Detect which cell encompasses the target text, then output its [x, y] center coordinate. 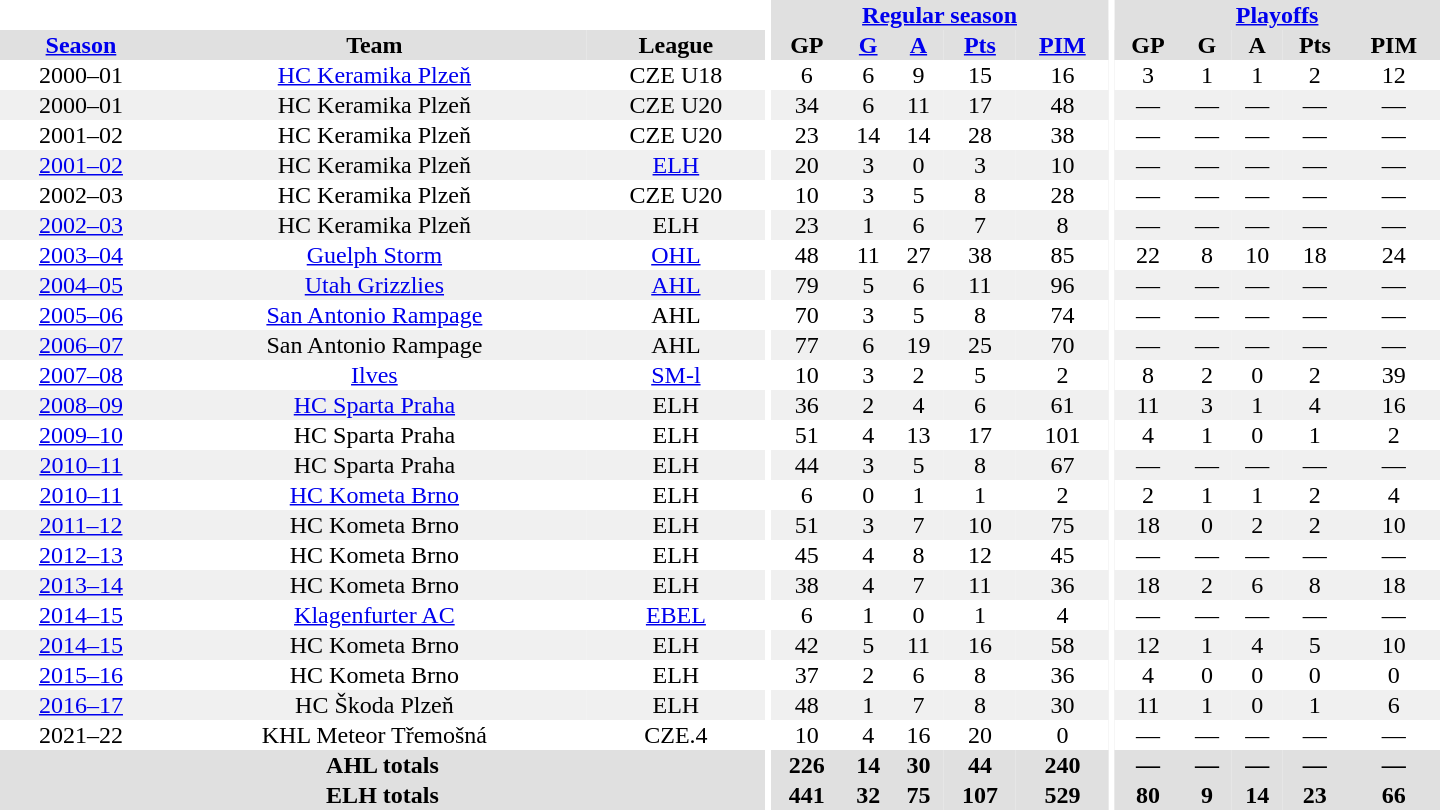
HC Škoda Plzeň [374, 705]
2004–05 [81, 285]
AHL totals [382, 765]
CZE.4 [676, 735]
2008–09 [81, 405]
Klagenfurter AC [374, 615]
Utah Grizzlies [374, 285]
74 [1062, 315]
Ilves [374, 375]
2015–16 [81, 675]
2021–22 [81, 735]
101 [1062, 435]
2009–10 [81, 435]
80 [1148, 795]
2005–06 [81, 315]
85 [1062, 255]
OHL [676, 255]
107 [980, 795]
Playoffs [1277, 15]
25 [980, 345]
2011–12 [81, 525]
240 [1062, 765]
Guelph Storm [374, 255]
529 [1062, 795]
Regular season [940, 15]
2006–07 [81, 345]
KHL Meteor Třemošná [374, 735]
42 [808, 645]
34 [808, 105]
61 [1062, 405]
79 [808, 285]
24 [1394, 255]
67 [1062, 465]
22 [1148, 255]
ELH totals [382, 795]
27 [918, 255]
13 [918, 435]
96 [1062, 285]
Team [374, 45]
Season [81, 45]
32 [868, 795]
2016–17 [81, 705]
66 [1394, 795]
19 [918, 345]
77 [808, 345]
39 [1394, 375]
58 [1062, 645]
2007–08 [81, 375]
CZE U18 [676, 75]
SM-l [676, 375]
15 [980, 75]
37 [808, 675]
226 [808, 765]
2013–14 [81, 585]
2003–04 [81, 255]
League [676, 45]
2012–13 [81, 555]
441 [808, 795]
EBEL [676, 615]
